Search for the cell housing the specified text and yield its [x, y] center coordinate. 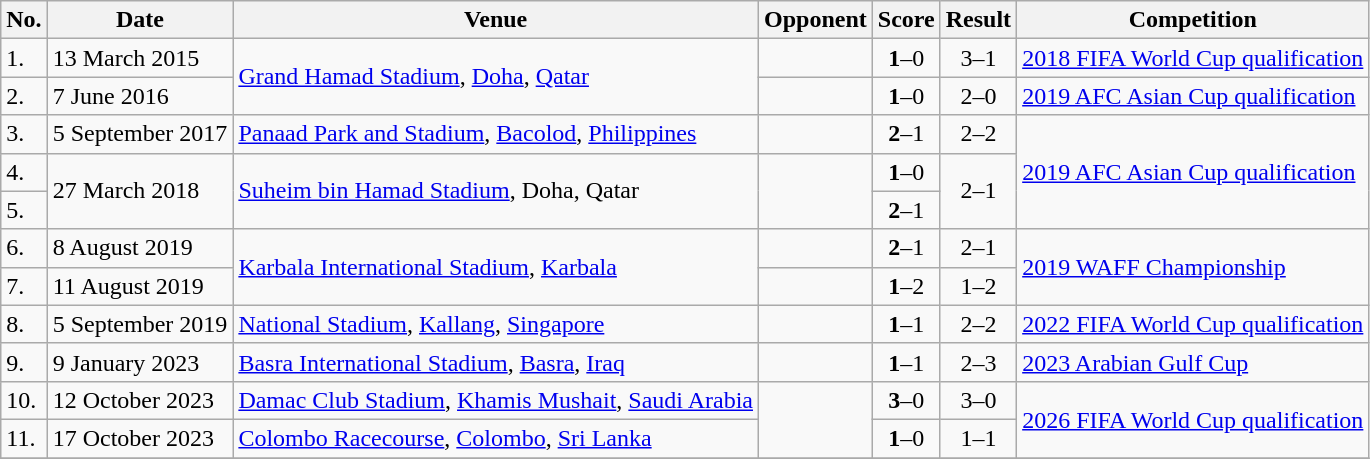
12 October 2023 [140, 400]
9. [24, 362]
7 June 2016 [140, 96]
3. [24, 134]
Opponent [816, 20]
Date [140, 20]
8. [24, 324]
No. [24, 20]
27 March 2018 [140, 191]
11 August 2019 [140, 286]
Colombo Racecourse, Colombo, Sri Lanka [496, 438]
Grand Hamad Stadium, Doha, Qatar [496, 77]
13 March 2015 [140, 58]
11. [24, 438]
5 September 2017 [140, 134]
1. [24, 58]
5 September 2019 [140, 324]
2. [24, 96]
5. [24, 210]
Score [906, 20]
2026 FIFA World Cup qualification [1193, 419]
4. [24, 172]
2019 WAFF Championship [1193, 267]
2–3 [978, 362]
8 August 2019 [140, 248]
2018 FIFA World Cup qualification [1193, 58]
9 January 2023 [140, 362]
2022 FIFA World Cup qualification [1193, 324]
2023 Arabian Gulf Cup [1193, 362]
Suheim bin Hamad Stadium, Doha, Qatar [496, 191]
Panaad Park and Stadium, Bacolod, Philippines [496, 134]
7. [24, 286]
Basra International Stadium, Basra, Iraq [496, 362]
Karbala International Stadium, Karbala [496, 267]
Competition [1193, 20]
17 October 2023 [140, 438]
2–0 [978, 96]
Venue [496, 20]
Result [978, 20]
6. [24, 248]
3–1 [978, 58]
10. [24, 400]
Damac Club Stadium, Khamis Mushait, Saudi Arabia [496, 400]
National Stadium, Kallang, Singapore [496, 324]
